Extract the [x, y] coordinate from the center of the cell holding the provided text.  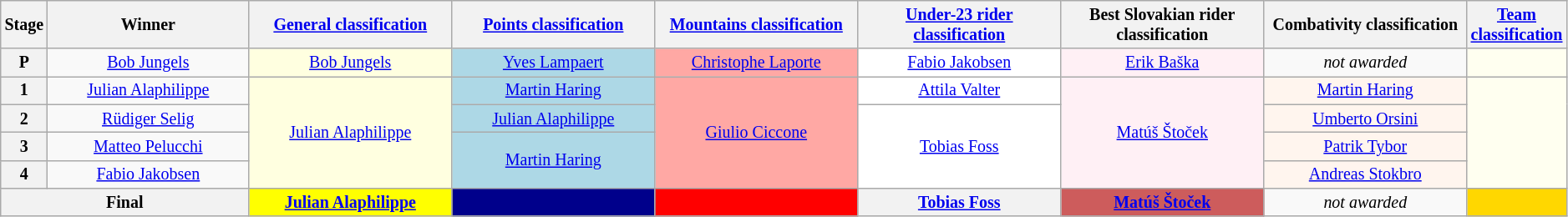
Points classification [553, 25]
Andreas Stokbro [1365, 174]
General classification [351, 25]
Stage [24, 25]
Umberto Orsini [1365, 119]
Mountains classification [757, 25]
2 [24, 119]
Christophe Laporte [757, 63]
Winner [149, 25]
1 [24, 90]
Best Slovakian rider classification [1163, 25]
Giulio Ciccone [757, 133]
3 [24, 147]
4 [24, 174]
P [24, 63]
Under-23 rider classification [959, 25]
Yves Lampaert [553, 63]
Team classification [1517, 25]
Matteo Pelucchi [149, 147]
Patrik Tybor [1365, 147]
Rüdiger Selig [149, 119]
Combativity classification [1365, 25]
Final [125, 202]
Attila Valter [959, 90]
Erik Baška [1163, 63]
